Return (x, y) of the center of cell containing provided text 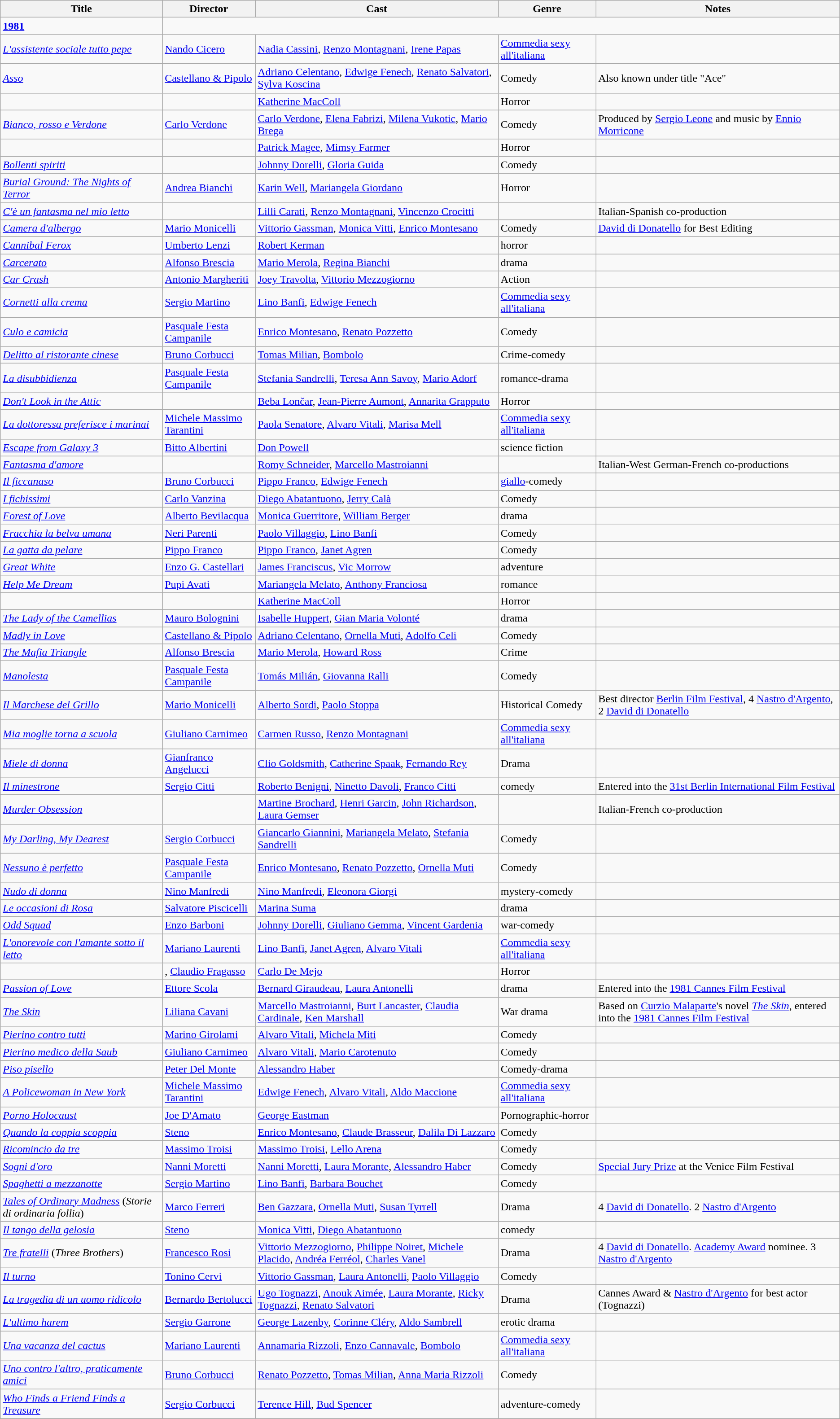
Culo e camicia (82, 332)
giallo-comedy (547, 482)
Notes (718, 9)
Comedy-drama (547, 1069)
Pupi Avati (209, 584)
Entered into the 31st Berlin International Film Festival (718, 786)
Monica Vitti, Diego Abatantuono (377, 1230)
Pierino contro tutti (82, 1035)
Pornographic-horror (547, 1115)
Pippo Franco (209, 550)
Mario Merola, Howard Ross (377, 653)
, Claudio Fragasso (209, 972)
Massimo Troisi, Lello Arena (377, 1149)
Nessuno è perfetto (82, 868)
Best director Berlin Film Festival, 4 Nastro d'Argento, 2 David di Donatello (718, 705)
Bianco, rosso e Verdone (82, 125)
Genre (547, 9)
Ben Gazzara, Ornella Muti, Susan Tyrrell (377, 1206)
Carlo Verdone, Elena Fabrizi, Milena Vukotic, Mario Brega (377, 125)
Vittorio Gassman, Laura Antonelli, Paolo Villaggio (377, 1276)
Lino Banfi, Edwige Fenech (377, 302)
Alvaro Vitali, Michela Miti (377, 1035)
Entered into the 1981 Cannes Film Festival (718, 989)
Cannibal Ferox (82, 245)
L'assistente sociale tutto pepe (82, 49)
Robert Kerman (377, 245)
Piso pisello (82, 1069)
4 David di Donatello. 2 Nastro d'Argento (718, 1206)
Also known under title "Ace" (718, 78)
Enrico Montesano, Renato Pozzetto (377, 332)
Marina Suma (377, 908)
Cast (377, 9)
Ettore Scola (209, 989)
Antonio Margheriti (209, 280)
Neri Parenti (209, 533)
My Darling, My Dearest (82, 838)
Il turno (82, 1276)
Tales of Ordinary Madness (Storie di ordinaria follia) (82, 1206)
Salvatore Piscicelli (209, 908)
Karin Well, Mariangela Giordano (377, 188)
Johnny Dorelli, Giuliano Gemma, Vincent Gardenia (377, 925)
Based on Curzio Malaparte's novel The Skin, entered into the 1981 Cannes Film Festival (718, 1012)
La dottoressa preferisce i marinai (82, 425)
Patrick Magee, Mimsy Farmer (377, 148)
Tomas Milian, Bombolo (377, 355)
Lilli Carati, Renzo Montagnani, Vincenzo Crocitti (377, 211)
Enzo Barboni (209, 925)
Alvaro Vitali, Mario Carotenuto (377, 1052)
A Policewoman in New York (82, 1092)
La disubbidienza (82, 378)
Forest of Love (82, 516)
Gianfranco Angelucci (209, 763)
Marino Girolami (209, 1035)
George Lazenby, Corinne Cléry, Aldo Sambrell (377, 1323)
Alberto Sordi, Paolo Stoppa (377, 705)
Nanni Moretti (209, 1166)
Clio Goldsmith, Catherine Spaak, Fernando Rey (377, 763)
Murder Obsession (82, 810)
George Eastman (377, 1115)
4 David di Donatello. Academy Award nominee. 3 Nastro d'Argento (718, 1253)
Carcerato (82, 263)
L'onorevole con l'amante sotto il letto (82, 948)
Great White (82, 567)
Action (547, 280)
Mia moglie torna a scuola (82, 734)
romance (547, 584)
Paolo Villaggio, Lino Banfi (377, 533)
erotic drama (547, 1323)
Stefania Sandrelli, Teresa Ann Savoy, Mario Adorf (377, 378)
Joey Travolta, Vittorio Mezzogiorno (377, 280)
Fantasma d'amore (82, 464)
Italian-West German-French co-productions (718, 464)
Andrea Bianchi (209, 188)
Ugo Tognazzi, Anouk Aimée, Laura Morante, Ricky Tognazzi, Renato Salvatori (377, 1300)
science fiction (547, 447)
Annamaria Rizzoli, Enzo Cannavale, Bombolo (377, 1345)
Italian-French co-production (718, 810)
Car Crash (82, 280)
Odd Squad (82, 925)
Peter Del Monte (209, 1069)
Carlo De Mejo (377, 972)
Camera d'albergo (82, 228)
Don't Look in the Attic (82, 401)
Edwige Fenech, Alvaro Vitali, Aldo Maccione (377, 1092)
Carlo Vanzina (209, 499)
Burial Ground: The Nights of Terror (82, 188)
Terence Hill, Bud Spencer (377, 1404)
Nudo di donna (82, 891)
The Mafia Triangle (82, 653)
Alessandro Haber (377, 1069)
Sergio Garrone (209, 1323)
Delitto al ristorante cinese (82, 355)
Historical Comedy (547, 705)
Massimo Troisi (209, 1149)
mystery-comedy (547, 891)
Liliana Cavani (209, 1012)
Paola Senatore, Alvaro Vitali, Marisa Mell (377, 425)
Adriano Celentano, Edwige Fenech, Renato Salvatori, Sylva Koscina (377, 78)
Roberto Benigni, Ninetto Davoli, Franco Citti (377, 786)
James Franciscus, Vic Morrow (377, 567)
Pippo Franco, Edwige Fenech (377, 482)
Nanni Moretti, Laura Morante, Alessandro Haber (377, 1166)
Sergio Citti (209, 786)
Passion of Love (82, 989)
Il tango della gelosia (82, 1230)
Director (209, 9)
Mauro Bolognini (209, 618)
Cannes Award & Nastro d'Argento for best actor (Tognazzi) (718, 1300)
horror (547, 245)
Escape from Galaxy 3 (82, 447)
Nino Manfredi, Eleonora Giorgi (377, 891)
Bernardo Bertolucci (209, 1300)
Il Marchese del Grillo (82, 705)
romance-drama (547, 378)
Bollenti spiriti (82, 165)
Pippo Franco, Janet Agren (377, 550)
Lino Banfi, Janet Agren, Alvaro Vitali (377, 948)
war-comedy (547, 925)
Enrico Montesano, Renato Pozzetto, Ornella Muti (377, 868)
Uno contro l'altro, praticamente amici (82, 1375)
Una vacanza del cactus (82, 1345)
Quando la coppia scoppia (82, 1132)
Special Jury Prize at the Venice Film Festival (718, 1166)
Ricomincio da tre (82, 1149)
Martine Brochard, Henri Garcin, John Richardson, Laura Gemser (377, 810)
Sogni d'oro (82, 1166)
Monica Guerritore, William Berger (377, 516)
Italian-Spanish co-production (718, 211)
Romy Schneider, Marcello Mastroianni (377, 464)
Il minestrone (82, 786)
Marco Ferreri (209, 1206)
Produced by Sergio Leone and music by Ennio Morricone (718, 125)
Diego Abatantuono, Jerry Calà (377, 499)
Tonino Cervi (209, 1276)
Mario Merola, Regina Bianchi (377, 263)
Porno Holocaust (82, 1115)
Bitto Albertini (209, 447)
Adriano Celentano, Ornella Muti, Adolfo Celi (377, 635)
Mariangela Melato, Anthony Franciosa (377, 584)
The Lady of the Camellias (82, 618)
Asso (82, 78)
Isabelle Huppert, Gian Maria Volonté (377, 618)
Title (82, 9)
Pierino medico della Saub (82, 1052)
Crime (547, 653)
Spaghetti a mezzanotte (82, 1183)
1981 (82, 26)
Manolesta (82, 676)
Bernard Giraudeau, Laura Antonelli (377, 989)
Nando Cicero (209, 49)
The Skin (82, 1012)
Francesco Rosi (209, 1253)
adventure (547, 567)
War drama (547, 1012)
Giancarlo Giannini, Mariangela Melato, Stefania Sandrelli (377, 838)
Alberto Bevilacqua (209, 516)
Beba Lončar, Jean-Pierre Aumont, Annarita Grapputo (377, 401)
Il ficcanaso (82, 482)
Help Me Dream (82, 584)
Johnny Dorelli, Gloria Guida (377, 165)
Enzo G. Castellari (209, 567)
L'ultimo harem (82, 1323)
Vittorio Gassman, Monica Vitti, Enrico Montesano (377, 228)
Who Finds a Friend Finds a Treasure (82, 1404)
Miele di donna (82, 763)
Tomás Milián, Giovanna Ralli (377, 676)
Nino Manfredi (209, 891)
Cornetti alla crema (82, 302)
Carmen Russo, Renzo Montagnani (377, 734)
Fracchia la belva umana (82, 533)
La gatta da pelare (82, 550)
Crime-comedy (547, 355)
Vittorio Mezzogiorno, Philippe Noiret, Michele Placido, Andréa Ferréol, Charles Vanel (377, 1253)
Don Powell (377, 447)
Renato Pozzetto, Tomas Milian, Anna Maria Rizzoli (377, 1375)
C'è un fantasma nel mio letto (82, 211)
Lino Banfi, Barbara Bouchet (377, 1183)
Madly in Love (82, 635)
Umberto Lenzi (209, 245)
Marcello Mastroianni, Burt Lancaster, Claudia Cardinale, Ken Marshall (377, 1012)
La tragedia di un uomo ridicolo (82, 1300)
Le occasioni di Rosa (82, 908)
David di Donatello for Best Editing (718, 228)
Tre fratelli (Three Brothers) (82, 1253)
I fichissimi (82, 499)
Nadia Cassini, Renzo Montagnani, Irene Papas (377, 49)
Carlo Verdone (209, 125)
adventure-comedy (547, 1404)
Enrico Montesano, Claude Brasseur, Dalila Di Lazzaro (377, 1132)
Joe D'Amato (209, 1115)
